Locate the cell with the specified text and output its (X, Y) center coordinate. 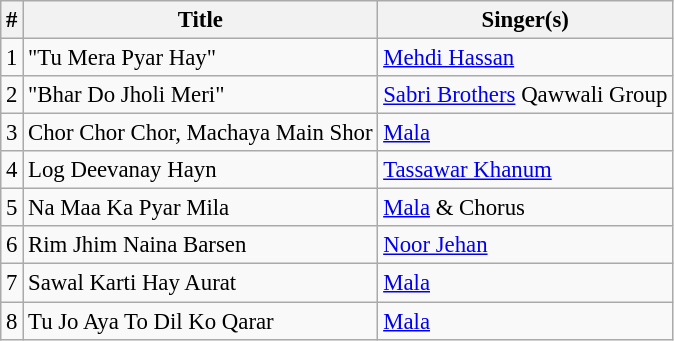
3 (12, 133)
Title (200, 20)
2 (12, 95)
Mala & Chorus (526, 208)
Sawal Karti Hay Aurat (200, 283)
Chor Chor Chor, Machaya Main Shor (200, 133)
5 (12, 208)
Tu Jo Aya To Dil Ko Qarar (200, 321)
Log Deevanay Hayn (200, 170)
Mehdi Hassan (526, 58)
Tassawar Khanum (526, 170)
# (12, 20)
"Tu Mera Pyar Hay" (200, 58)
Rim Jhim Naina Barsen (200, 245)
"Bhar Do Jholi Meri" (200, 95)
8 (12, 321)
Na Maa Ka Pyar Mila (200, 208)
Singer(s) (526, 20)
4 (12, 170)
1 (12, 58)
Noor Jehan (526, 245)
Sabri Brothers Qawwali Group (526, 95)
7 (12, 283)
6 (12, 245)
